Identify which cell holds the provided text, then report its (X, Y) central coordinate. 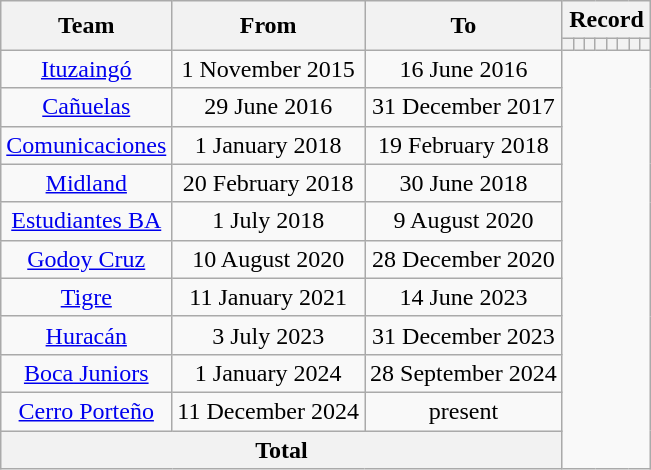
Estudiantes BA (86, 221)
Cerro Porteño (86, 411)
28 December 2020 (464, 259)
Total (282, 449)
1 July 2018 (268, 221)
Huracán (86, 335)
From (268, 26)
1 January 2024 (268, 373)
Tigre (86, 297)
Comunicaciones (86, 145)
Cañuelas (86, 107)
Midland (86, 183)
1 November 2015 (268, 69)
1 January 2018 (268, 145)
31 December 2017 (464, 107)
20 February 2018 (268, 183)
29 June 2016 (268, 107)
To (464, 26)
16 June 2016 (464, 69)
28 September 2024 (464, 373)
10 August 2020 (268, 259)
19 February 2018 (464, 145)
14 June 2023 (464, 297)
Ituzaingó (86, 69)
present (464, 411)
11 December 2024 (268, 411)
3 July 2023 (268, 335)
Boca Juniors (86, 373)
Godoy Cruz (86, 259)
30 June 2018 (464, 183)
31 December 2023 (464, 335)
Record (606, 20)
Team (86, 26)
11 January 2021 (268, 297)
9 August 2020 (464, 221)
